Output the [x, y] coordinate of the center of the cell containing the given text.  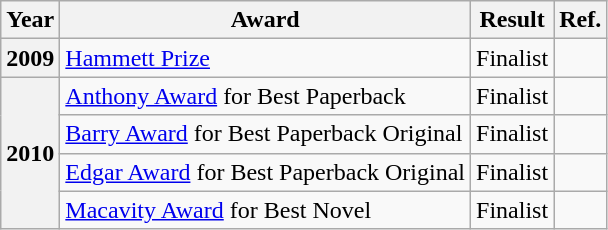
Ref. [580, 20]
Edgar Award for Best Paperback Original [266, 172]
Macavity Award for Best Novel [266, 210]
2010 [30, 153]
Anthony Award for Best Paperback [266, 96]
Year [30, 20]
Result [512, 20]
Barry Award for Best Paperback Original [266, 134]
Hammett Prize [266, 58]
2009 [30, 58]
Award [266, 20]
